Output the [x, y] coordinate of the center of the cell containing the given text.  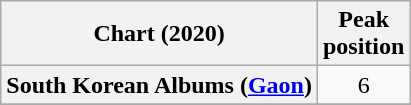
Chart (2020) [160, 34]
South Korean Albums (Gaon) [160, 85]
Peakposition [363, 34]
6 [363, 85]
